Provide the (x, y) coordinate of the cell's center where the given text is located.  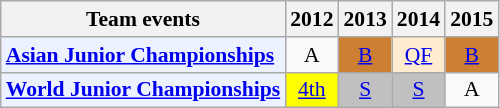
2015 (472, 19)
4th (312, 90)
2013 (366, 19)
2014 (418, 19)
2012 (312, 19)
World Junior Championships (143, 90)
Team events (143, 19)
QF (418, 55)
Asian Junior Championships (143, 55)
